Detect which cell encompasses the target text, then output its (x, y) center coordinate. 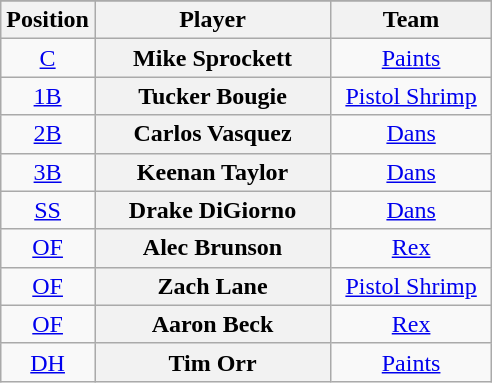
SS (48, 210)
Keenan Taylor (212, 172)
Position (48, 20)
3B (48, 172)
Tim Orr (212, 362)
Aaron Beck (212, 324)
Mike Sprockett (212, 58)
Carlos Vasquez (212, 134)
Player (212, 20)
1B (48, 96)
Alec Brunson (212, 248)
2B (48, 134)
DH (48, 362)
C (48, 58)
Tucker Bougie (212, 96)
Drake DiGiorno (212, 210)
Zach Lane (212, 286)
Team (412, 20)
